Provide the (x, y) coordinate of the cell's center where the given text is located.  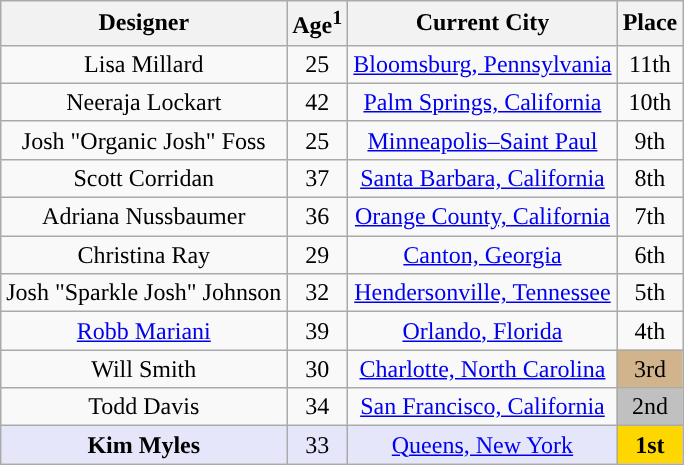
Place (650, 24)
Age1 (318, 24)
Kim Myles (144, 445)
Will Smith (144, 369)
Current City (482, 24)
Bloomsburg, Pennsylvania (482, 64)
7th (650, 217)
Designer (144, 24)
Neeraja Lockart (144, 102)
Minneapolis–Saint Paul (482, 140)
Orange County, California (482, 217)
Palm Springs, California (482, 102)
4th (650, 331)
Charlotte, North Carolina (482, 369)
8th (650, 178)
39 (318, 331)
Josh "Organic Josh" Foss (144, 140)
11th (650, 64)
34 (318, 407)
Lisa Millard (144, 64)
Orlando, Florida (482, 331)
Robb Mariani (144, 331)
Hendersonville, Tennessee (482, 293)
32 (318, 293)
Scott Corridan (144, 178)
36 (318, 217)
9th (650, 140)
42 (318, 102)
1st (650, 445)
5th (650, 293)
Santa Barbara, California (482, 178)
Josh "Sparkle Josh" Johnson (144, 293)
37 (318, 178)
29 (318, 255)
Queens, New York (482, 445)
10th (650, 102)
33 (318, 445)
Canton, Georgia (482, 255)
6th (650, 255)
2nd (650, 407)
30 (318, 369)
San Francisco, California (482, 407)
3rd (650, 369)
Todd Davis (144, 407)
Adriana Nussbaumer (144, 217)
Christina Ray (144, 255)
